Provide the (X, Y) coordinate of the cell's center where the given text is located.  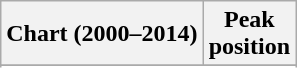
Peak position (249, 34)
Chart (2000–2014) (102, 34)
